Output the (X, Y) coordinate of the center of the cell containing the given text.  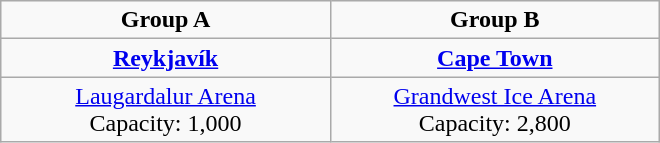
Reykjavík (166, 58)
Cape Town (494, 58)
Laugardalur ArenaCapacity: 1,000 (166, 110)
Group A (166, 20)
Group B (494, 20)
Grandwest Ice ArenaCapacity: 2,800 (494, 110)
